Provide the (X, Y) coordinate of the cell's center where the given text is located.  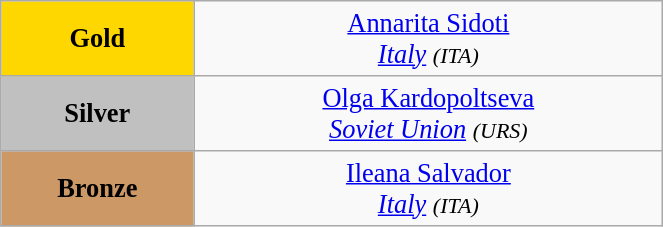
Bronze (98, 188)
Ileana SalvadorItaly (ITA) (428, 188)
Olga KardopoltsevaSoviet Union (URS) (428, 112)
Gold (98, 38)
Silver (98, 112)
Annarita SidotiItaly (ITA) (428, 38)
